Scan for the cell matching the given text and deliver its [X, Y] coordinate at center. 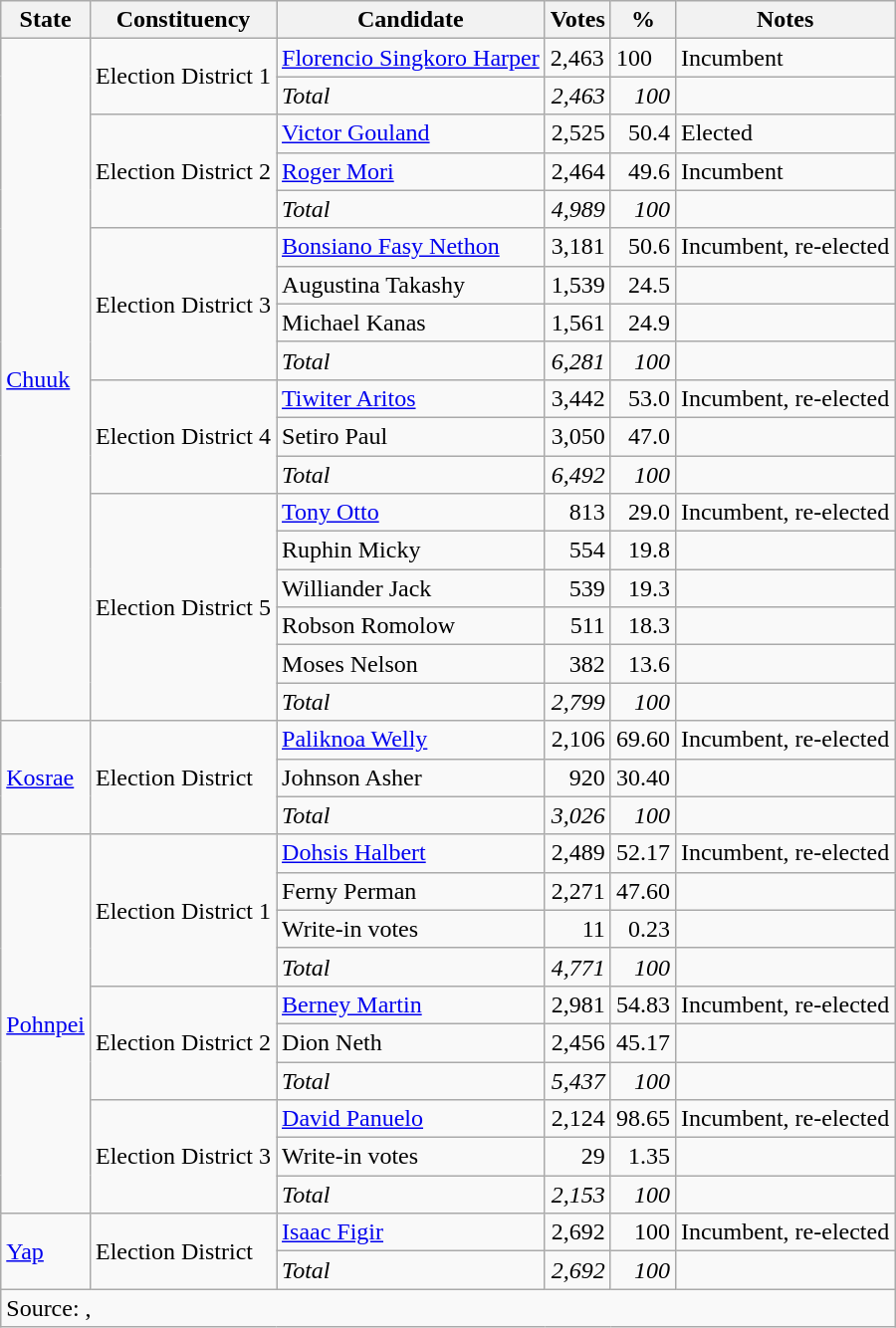
3,026 [577, 815]
Setiro Paul [411, 436]
47.60 [643, 891]
1,561 [577, 323]
4,771 [577, 967]
1.35 [643, 1157]
3,442 [577, 398]
Notes [784, 20]
Robson Romolow [411, 626]
2,464 [577, 171]
3,181 [577, 247]
45.17 [643, 1042]
David Panuelo [411, 1119]
53.0 [643, 398]
47.0 [643, 436]
Elected [784, 133]
Johnson Asher [411, 777]
Dion Neth [411, 1042]
2,489 [577, 853]
382 [577, 664]
Paliknoa Welly [411, 740]
2,799 [577, 702]
Florencio Singkoro Harper [411, 58]
813 [577, 513]
Election District 4 [183, 436]
19.3 [643, 588]
Williander Jack [411, 588]
Ferny Perman [411, 891]
30.40 [643, 777]
6,281 [577, 360]
Candidate [411, 20]
Constituency [183, 20]
Chuuk [46, 380]
2,525 [577, 133]
Victor Gouland [411, 133]
1,539 [577, 285]
50.4 [643, 133]
Tony Otto [411, 513]
24.5 [643, 285]
11 [577, 929]
% [643, 20]
98.65 [643, 1119]
2,981 [577, 1004]
Yap [46, 1251]
4,989 [577, 209]
52.17 [643, 853]
0.23 [643, 929]
539 [577, 588]
13.6 [643, 664]
2,153 [577, 1195]
Votes [577, 20]
2,456 [577, 1042]
49.6 [643, 171]
Ruphin Micky [411, 551]
2,106 [577, 740]
Moses Nelson [411, 664]
Bonsiano Fasy Nethon [411, 247]
24.9 [643, 323]
Dohsis Halbert [411, 853]
3,050 [577, 436]
920 [577, 777]
50.6 [643, 247]
2,124 [577, 1119]
5,437 [577, 1080]
6,492 [577, 475]
29.0 [643, 513]
18.3 [643, 626]
Berney Martin [411, 1004]
Isaac Figir [411, 1232]
Election District 5 [183, 607]
Michael Kanas [411, 323]
Tiwiter Aritos [411, 398]
Roger Mori [411, 171]
69.60 [643, 740]
511 [577, 626]
Pohnpei [46, 1023]
Augustina Takashy [411, 285]
19.8 [643, 551]
State [46, 20]
29 [577, 1157]
2,271 [577, 891]
Kosrae [46, 777]
Source: , [448, 1308]
54.83 [643, 1004]
554 [577, 551]
